Output the (X, Y) coordinate of the center of the cell containing the given text.  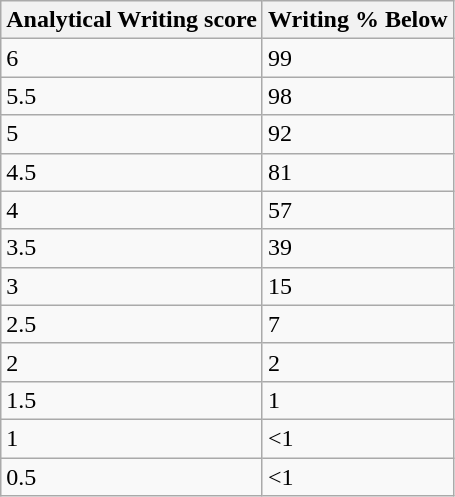
4.5 (132, 172)
3.5 (132, 248)
4 (132, 210)
5 (132, 134)
2.5 (132, 324)
7 (358, 324)
92 (358, 134)
6 (132, 58)
5.5 (132, 96)
99 (358, 58)
39 (358, 248)
Analytical Writing score (132, 20)
15 (358, 286)
57 (358, 210)
Writing % Below (358, 20)
0.5 (132, 477)
81 (358, 172)
98 (358, 96)
1.5 (132, 400)
3 (132, 286)
